Scan for the cell matching the given text and deliver its (x, y) coordinate at center. 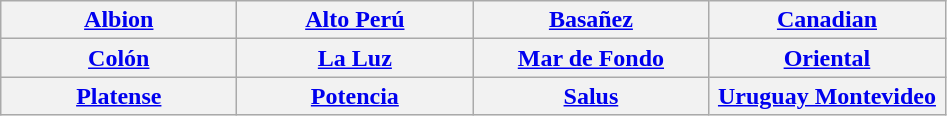
La Luz (355, 58)
Canadian (827, 20)
Platense (119, 96)
Basañez (591, 20)
Colón (119, 58)
Salus (591, 96)
Oriental (827, 58)
Uruguay Montevideo (827, 96)
Mar de Fondo (591, 58)
Alto Perú (355, 20)
Potencia (355, 96)
Albion (119, 20)
